Detect which cell encompasses the target text, then output its [x, y] center coordinate. 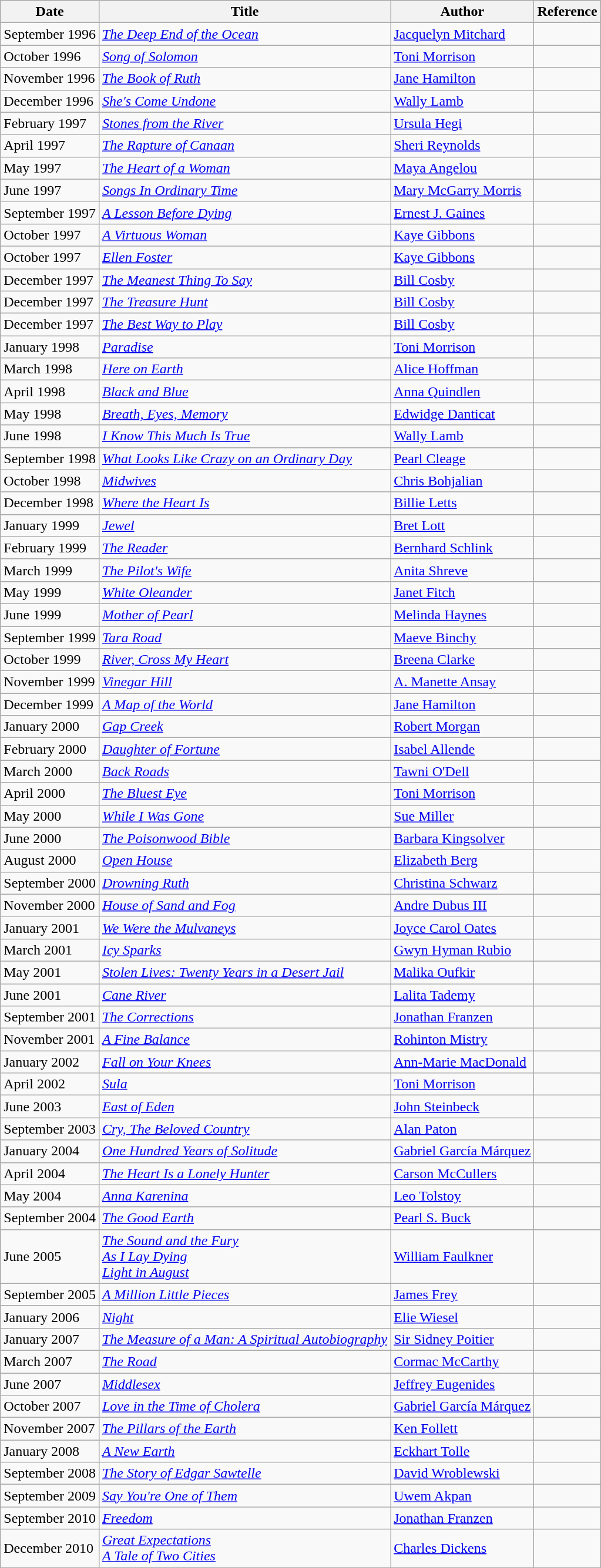
April 1997 [50, 146]
Pearl S. Buck [462, 1218]
The Heart Is a Lonely Hunter [244, 1174]
May 2004 [50, 1196]
Love in the Time of Cholera [244, 1407]
The Heart of a Woman [244, 168]
Open House [244, 861]
Black and Blue [244, 392]
Gap Creek [244, 727]
Mary McGarry Morris [462, 190]
March 1998 [50, 369]
Carson McCullers [462, 1174]
June 2003 [50, 1107]
Stolen Lives: Twenty Years in a Desert Jail [244, 972]
Alan Paton [462, 1129]
The Meanest Thing To Say [244, 280]
The Measure of a Man: A Spiritual Autobiography [244, 1339]
September 2005 [50, 1294]
Uwem Akpan [462, 1496]
September 2008 [50, 1473]
Billie Letts [462, 503]
Janet Fitch [462, 592]
The Deep End of the Ocean [244, 34]
Anna Karenina [244, 1196]
One Hundred Years of Solitude [244, 1151]
Cane River [244, 995]
James Frey [462, 1294]
The Rapture of Canaan [244, 146]
March 2001 [50, 950]
June 1999 [50, 615]
January 1998 [50, 347]
Midwives [244, 481]
October 2007 [50, 1407]
Vinegar Hill [244, 682]
September 2001 [50, 1017]
Maya Angelou [462, 168]
Chris Bohjalian [462, 481]
Songs In Ordinary Time [244, 190]
I Know This Much Is True [244, 436]
Song of Solomon [244, 56]
William Faulkner [462, 1256]
May 1999 [50, 592]
November 2001 [50, 1040]
Robert Morgan [462, 727]
Edwidge Danticat [462, 414]
The Reader [244, 548]
Sir Sidney Poitier [462, 1339]
November 1996 [50, 79]
Great Expectations A Tale of Two Cities [244, 1549]
A Virtuous Woman [244, 235]
January 2007 [50, 1339]
Melinda Haynes [462, 615]
March 2007 [50, 1361]
Icy Sparks [244, 950]
Breena Clarke [462, 660]
Leo Tolstoy [462, 1196]
Jewel [244, 525]
May 1998 [50, 414]
September 2010 [50, 1518]
September 2004 [50, 1218]
Ann-Marie MacDonald [462, 1062]
Ellen Foster [244, 257]
Christina Schwarz [462, 883]
Anita Shreve [462, 570]
October 1998 [50, 481]
White Oleander [244, 592]
What Looks Like Crazy on an Ordinary Day [244, 458]
Alice Hoffman [462, 369]
February 1997 [50, 123]
A Map of the World [244, 704]
Joyce Carol Oates [462, 928]
Breath, Eyes, Memory [244, 414]
The Pillars of the Earth [244, 1429]
December 1999 [50, 704]
May 2001 [50, 972]
December 2010 [50, 1549]
May 2000 [50, 816]
January 2004 [50, 1151]
October 1999 [50, 660]
September 2009 [50, 1496]
Barbara Kingsolver [462, 838]
November 1999 [50, 682]
Andre Dubus III [462, 905]
August 2000 [50, 861]
Elizabeth Berg [462, 861]
Reference [568, 12]
Rohinton Mistry [462, 1040]
September 1999 [50, 637]
Back Roads [244, 771]
June 2007 [50, 1384]
Middlesex [244, 1384]
Date [50, 12]
Malika Oufkir [462, 972]
Charles Dickens [462, 1549]
January 2008 [50, 1451]
September 1996 [50, 34]
Jacquelyn Mitchard [462, 34]
David Wroblewski [462, 1473]
Tara Road [244, 637]
June 2005 [50, 1256]
The Best Way to Play [244, 325]
John Steinbeck [462, 1107]
December 1998 [50, 503]
June 2001 [50, 995]
Paradise [244, 347]
The Pilot's Wife [244, 570]
The Road [244, 1361]
January 2006 [50, 1317]
September 2000 [50, 883]
Ken Follett [462, 1429]
House of Sand and Fog [244, 905]
Bret Lott [462, 525]
Say You're One of Them [244, 1496]
Cry, The Beloved Country [244, 1129]
A Million Little Pieces [244, 1294]
December 1996 [50, 101]
Sue Miller [462, 816]
A. Manette Ansay [462, 682]
We Were the Mulvaneys [244, 928]
Anna Quindlen [462, 392]
January 1999 [50, 525]
The Bluest Eye [244, 794]
Author [462, 12]
East of Eden [244, 1107]
April 1998 [50, 392]
A New Earth [244, 1451]
June 2000 [50, 838]
September 2003 [50, 1129]
November 2007 [50, 1429]
Sula [244, 1084]
Jeffrey Eugenides [462, 1384]
River, Cross My Heart [244, 660]
Maeve Binchy [462, 637]
Eckhart Tolle [462, 1451]
She's Come Undone [244, 101]
Ursula Hegi [462, 123]
Drowning Ruth [244, 883]
Night [244, 1317]
April 2000 [50, 794]
September 1998 [50, 458]
While I Was Gone [244, 816]
January 2001 [50, 928]
Bernhard Schlink [462, 548]
September 1997 [50, 213]
May 1997 [50, 168]
Here on Earth [244, 369]
The Corrections [244, 1017]
The Story of Edgar Sawtelle [244, 1473]
Daughter of Fortune [244, 749]
Mother of Pearl [244, 615]
The Treasure Hunt [244, 302]
January 2002 [50, 1062]
Ernest J. Gaines [462, 213]
February 1999 [50, 548]
Cormac McCarthy [462, 1361]
Tawni O'Dell [462, 771]
March 2000 [50, 771]
Sheri Reynolds [462, 146]
June 1998 [50, 436]
Isabel Allende [462, 749]
Fall on Your Knees [244, 1062]
Where the Heart Is [244, 503]
The Poisonwood Bible [244, 838]
February 2000 [50, 749]
Lalita Tademy [462, 995]
Freedom [244, 1518]
April 2002 [50, 1084]
October 1996 [50, 56]
A Fine Balance [244, 1040]
Gwyn Hyman Rubio [462, 950]
The Good Earth [244, 1218]
The Book of Ruth [244, 79]
A Lesson Before Dying [244, 213]
Stones from the River [244, 123]
June 1997 [50, 190]
Title [244, 12]
Elie Wiesel [462, 1317]
Pearl Cleage [462, 458]
March 1999 [50, 570]
November 2000 [50, 905]
January 2000 [50, 727]
April 2004 [50, 1174]
The Sound and the Fury As I Lay Dying Light in August [244, 1256]
